Scan for the cell matching the given text and deliver its [x, y] coordinate at center. 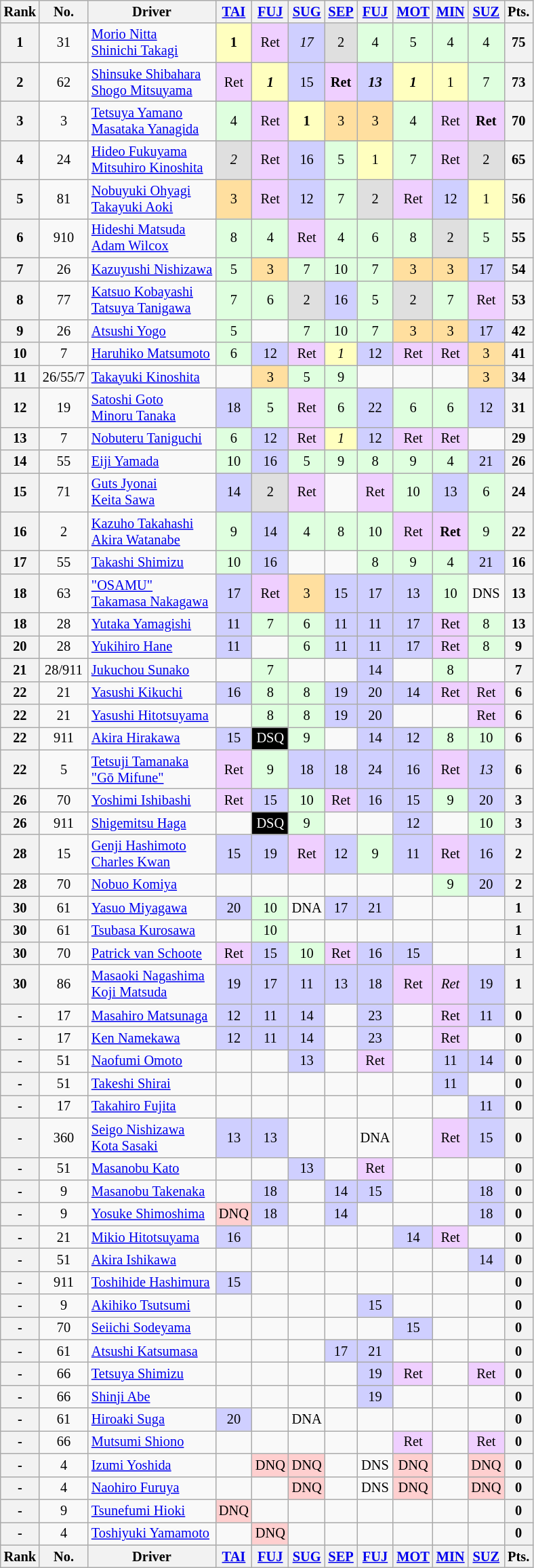
Mikio Hitotsuyama [152, 1237]
Tetsuya Yamano Masataka Yanagida [152, 121]
Haruhiko Matsumoto [152, 354]
Atsushi Katsumasa [152, 1351]
28/911 [64, 670]
73 [518, 82]
Genji Hashimoto Charles Kwan [152, 854]
Takahiro Fujita [152, 1106]
Satoshi Goto Minoru Tanaka [152, 407]
Masanobu Kato [152, 1169]
Shinji Abe [152, 1396]
54 [518, 269]
"OSAMU" Takamasa Nakagawa [152, 593]
Eiji Yamada [152, 462]
Akihiko Tsutsumi [152, 1306]
Tsubasa Kurosawa [152, 931]
Masaoki Nagashima Koji Matsuda [152, 984]
Shinsuke Shibahara Shogo Mitsuyama [152, 82]
Shigemitsu Haga [152, 823]
Toshiyuki Yamamoto [152, 1533]
34 [518, 377]
Naohiro Furuya [152, 1488]
Nobuyuki Ohyagi Takayuki Aoki [152, 199]
Yutaka Yamagishi [152, 624]
Toshihide Hashimura [152, 1283]
Nobuo Komiya [152, 885]
Yasushi Kikuchi [152, 693]
Mutsumi Shiono [152, 1442]
81 [64, 199]
Jukuchou Sunako [152, 670]
Masahiro Matsunaga [152, 1016]
Yasushi Hitotsuyama [152, 715]
360 [64, 1138]
Hideshi Matsuda Adam Wilcox [152, 238]
Takashi Shimizu [152, 562]
63 [64, 593]
Katsuo Kobayashi Tatsuya Tanigawa [152, 300]
Patrick van Schoote [152, 953]
Hiroaki Suga [152, 1420]
26/55/7 [64, 377]
65 [518, 160]
Yosuke Shimoshima [152, 1214]
Tetsuji Tamanaka "Gō Mifune" [152, 769]
53 [518, 300]
Guts Jyonai Keita Sawa [152, 492]
Tetsuya Shimizu [152, 1374]
Kazuho Takahashi Akira Watanabe [152, 531]
Akira Hirakawa [152, 738]
Yukihiro Hane [152, 647]
Seigo Nishizawa Kota Sasaki [152, 1138]
Takeshi Shirai [152, 1084]
Takayuki Kinoshita [152, 377]
Hideo Fukuyama Mitsuhiro Kinoshita [152, 160]
Morio Nitta Shinichi Takagi [152, 43]
Seiichi Sodeyama [152, 1328]
29 [518, 439]
62 [64, 82]
Yasuo Miyagawa [152, 908]
910 [64, 238]
Kazuyushi Nishizawa [152, 269]
Naofumi Omoto [152, 1061]
75 [518, 43]
Yoshimi Ishibashi [152, 800]
Masanobu Takenaka [152, 1191]
Tsunefumi Hioki [152, 1510]
Atsushi Yogo [152, 331]
41 [518, 354]
86 [64, 984]
56 [518, 199]
42 [518, 331]
Izumi Yoshida [152, 1465]
Akira Ishikawa [152, 1260]
Ken Namekawa [152, 1038]
77 [64, 300]
71 [64, 492]
Nobuteru Taniguchi [152, 439]
